Output the [X, Y] coordinate of the center of the cell containing the given text.  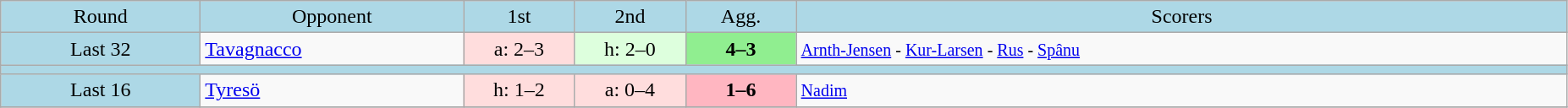
a: 0–4 [630, 90]
Last 16 [101, 90]
1–6 [741, 90]
a: 2–3 [520, 49]
h: 2–0 [630, 49]
Last 32 [101, 49]
2nd [630, 17]
Opponent [332, 17]
Nadim [1181, 90]
Arnth-Jensen - Kur-Larsen - Rus - Spânu [1181, 49]
4–3 [741, 49]
Tyresö [332, 90]
Tavagnacco [332, 49]
Scorers [1181, 17]
Round [101, 17]
1st [520, 17]
Agg. [741, 17]
h: 1–2 [520, 90]
